Return the (x, y) coordinate for the center point of the cell that contains the specified text.  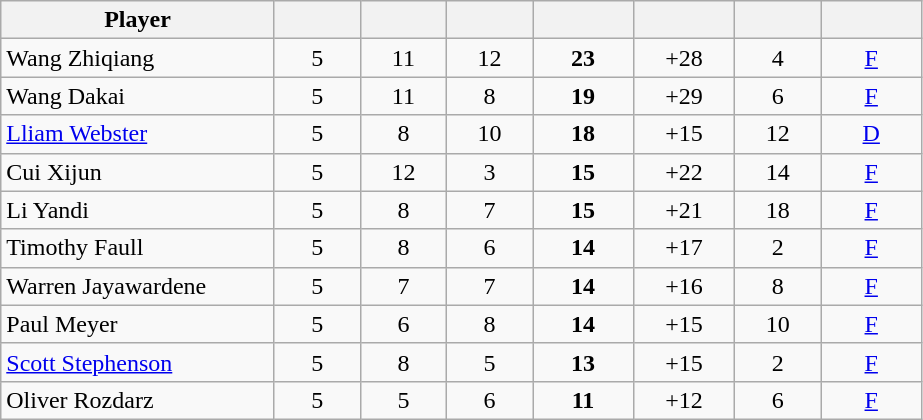
Warren Jayawardene (138, 286)
+21 (684, 210)
Cui Xijun (138, 172)
+22 (684, 172)
Scott Stephenson (138, 362)
+12 (684, 400)
13 (582, 362)
+16 (684, 286)
Oliver Rozdarz (138, 400)
+29 (684, 96)
23 (582, 58)
Wang Dakai (138, 96)
Timothy Faull (138, 248)
Player (138, 20)
Wang Zhiqiang (138, 58)
+28 (684, 58)
4 (778, 58)
19 (582, 96)
Lliam Webster (138, 134)
Li Yandi (138, 210)
+17 (684, 248)
3 (489, 172)
Paul Meyer (138, 324)
D (872, 134)
